Return the (x, y) coordinate for the center point of the cell that contains the specified text.  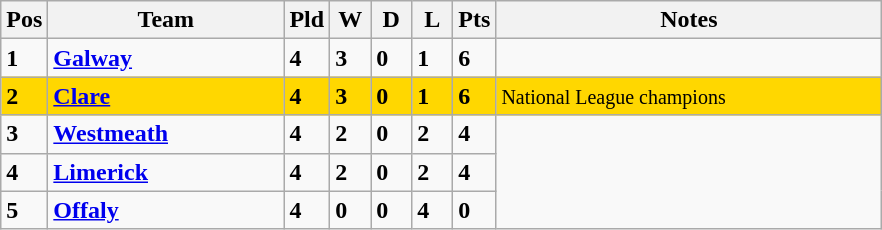
W (350, 20)
Pld (307, 20)
Pts (474, 20)
Team (166, 20)
Clare (166, 96)
Offaly (166, 210)
5 (24, 210)
Pos (24, 20)
Westmeath (166, 134)
Limerick (166, 172)
National League champions (689, 96)
Notes (689, 20)
L (432, 20)
D (392, 20)
Galway (166, 58)
